Output the (X, Y) coordinate of the center of the cell containing the given text.  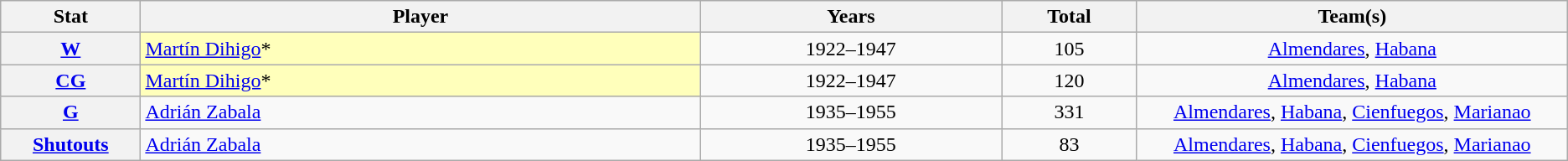
83 (1070, 144)
Years (851, 17)
Stat (70, 17)
105 (1070, 49)
120 (1070, 80)
G (70, 112)
Player (420, 17)
W (70, 49)
Team(s) (1352, 17)
Shutouts (70, 144)
331 (1070, 112)
Total (1070, 17)
CG (70, 80)
